From the cell containing the given text, extract its center point as (X, Y) coordinate. 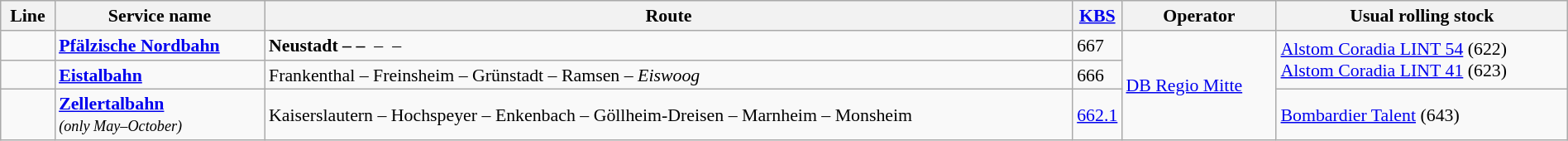
Alstom Coradia LINT 54 (622)Alstom Coradia LINT 41 (623) (1422, 60)
Line (28, 15)
KBS (1097, 15)
Frankenthal – Freinsheim – Grünstadt – Ramsen – Eiswoog (668, 75)
667 (1097, 45)
Neustadt – – – – (668, 45)
Pfälzische Nordbahn (160, 45)
666 (1097, 75)
Usual rolling stock (1422, 15)
Bombardier Talent (643) (1422, 114)
Route (668, 15)
662.1 (1097, 114)
Operator (1199, 15)
Service name (160, 15)
Zellertalbahn(only May–October) (160, 114)
Kaiserslautern – Hochspeyer – Enkenbach – Göllheim-Dreisen – Marnheim – Monsheim (668, 114)
Eistalbahn (160, 75)
DB Regio Mitte (1199, 85)
